Extract the [x, y] coordinate from the center of the cell holding the provided text.  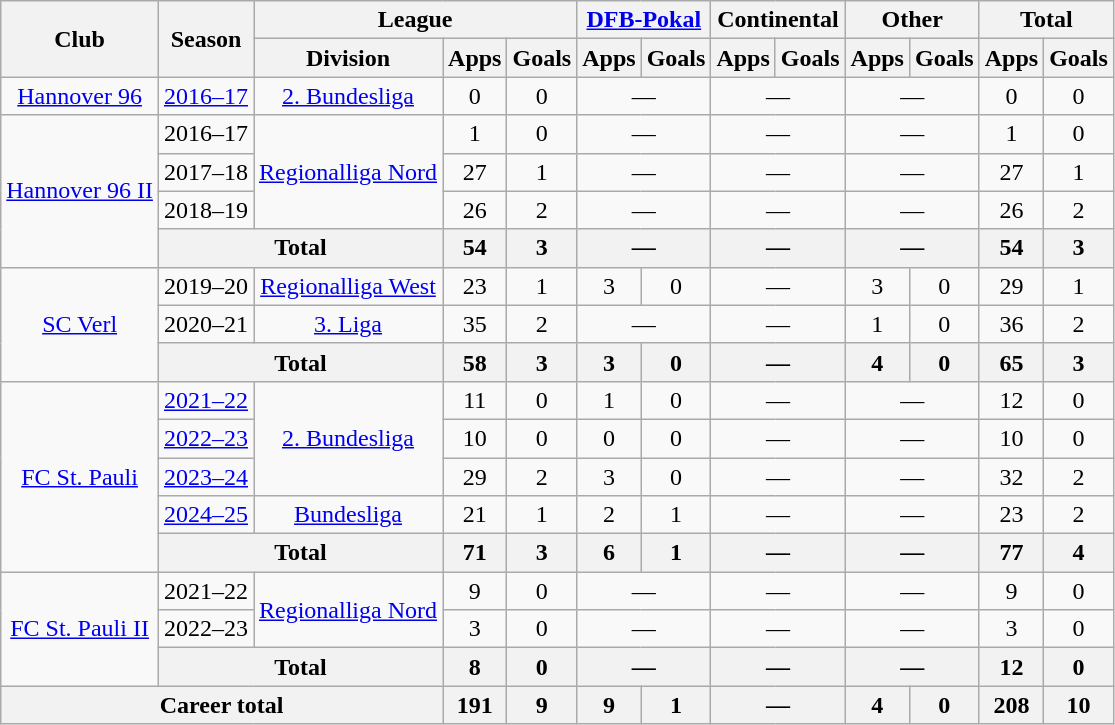
77 [1011, 553]
Career total [222, 705]
2017–18 [206, 172]
Hannover 96 [80, 96]
2023–24 [206, 477]
2020–21 [206, 324]
2018–19 [206, 210]
SC Verl [80, 324]
11 [475, 400]
8 [475, 667]
2019–20 [206, 286]
35 [475, 324]
Club [80, 39]
36 [1011, 324]
Hannover 96 II [80, 191]
League [416, 20]
65 [1011, 362]
2024–25 [206, 515]
Regionalliga West [348, 286]
Bundesliga [348, 515]
191 [475, 705]
71 [475, 553]
Division [348, 58]
Other [912, 20]
21 [475, 515]
FC St. Pauli II [80, 629]
208 [1011, 705]
3. Liga [348, 324]
Season [206, 39]
DFB-Pokal [644, 20]
58 [475, 362]
FC St. Pauli [80, 476]
6 [609, 553]
32 [1011, 477]
Continental [778, 20]
